Search for the cell housing the specified text and yield its (x, y) center coordinate. 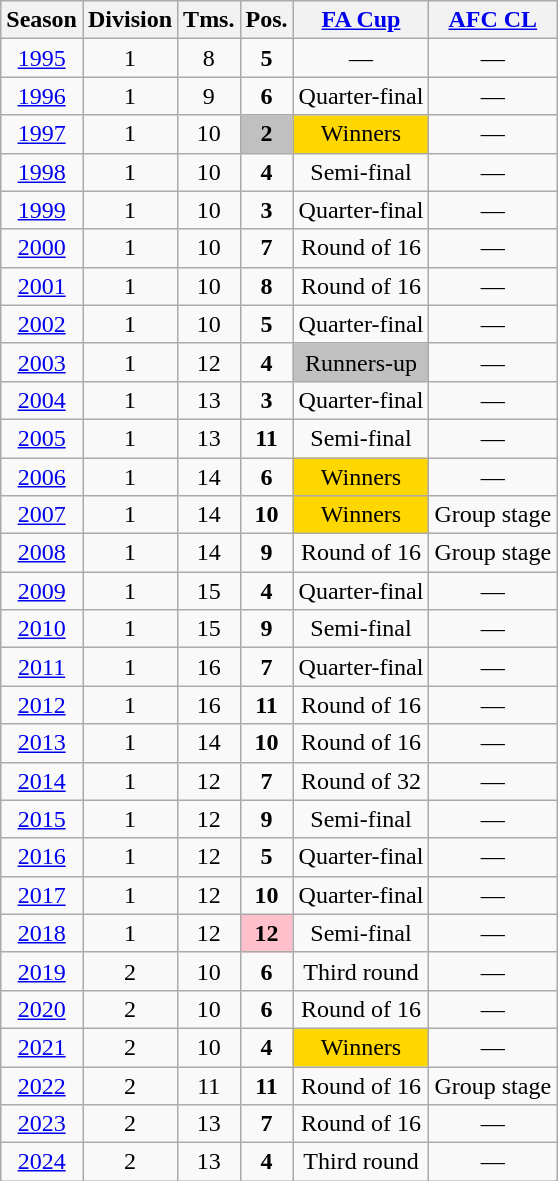
1997 (42, 134)
2000 (42, 248)
2013 (42, 743)
2023 (42, 1124)
2016 (42, 857)
2003 (42, 362)
1996 (42, 96)
2005 (42, 438)
2018 (42, 933)
Runners-up (361, 362)
1995 (42, 58)
2014 (42, 781)
2015 (42, 819)
2024 (42, 1162)
2020 (42, 1009)
Pos. (266, 20)
2010 (42, 629)
2001 (42, 286)
2021 (42, 1047)
2009 (42, 591)
2011 (42, 667)
AFC CL (493, 20)
2012 (42, 705)
2022 (42, 1085)
2006 (42, 477)
2007 (42, 515)
Season (42, 20)
Division (130, 20)
2004 (42, 400)
2017 (42, 895)
FA Cup (361, 20)
2008 (42, 553)
Tms. (209, 20)
2002 (42, 324)
1998 (42, 172)
Round of 32 (361, 781)
2019 (42, 971)
1999 (42, 210)
